Detect which cell encompasses the target text, then output its [x, y] center coordinate. 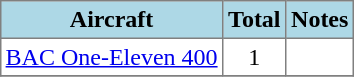
Notes [320, 20]
Aircraft [111, 20]
1 [254, 57]
Total [254, 20]
BAC One-Eleven 400 [111, 57]
